Provide the [x, y] coordinate of the cell's center where the given text is located.  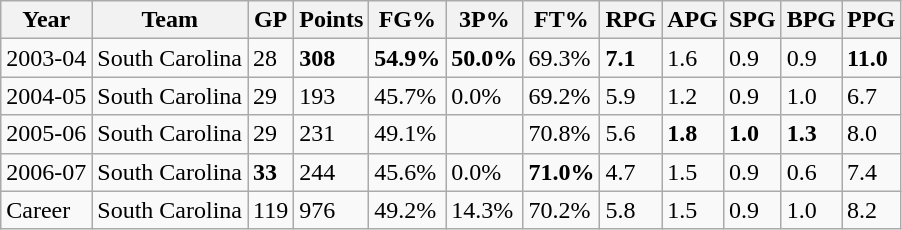
71.0% [562, 172]
Career [46, 210]
45.6% [408, 172]
5.9 [631, 96]
1.6 [693, 58]
Points [332, 20]
28 [271, 58]
14.3% [484, 210]
Team [170, 20]
1.3 [811, 134]
308 [332, 58]
6.7 [872, 96]
69.2% [562, 96]
8.0 [872, 134]
FT% [562, 20]
33 [271, 172]
7.4 [872, 172]
2005-06 [46, 134]
2006-07 [46, 172]
5.8 [631, 210]
8.2 [872, 210]
54.9% [408, 58]
0.6 [811, 172]
1.8 [693, 134]
1.2 [693, 96]
BPG [811, 20]
7.1 [631, 58]
GP [271, 20]
69.3% [562, 58]
PPG [872, 20]
3P% [484, 20]
976 [332, 210]
5.6 [631, 134]
49.1% [408, 134]
FG% [408, 20]
Year [46, 20]
231 [332, 134]
SPG [752, 20]
RPG [631, 20]
11.0 [872, 58]
4.7 [631, 172]
2003-04 [46, 58]
244 [332, 172]
50.0% [484, 58]
70.8% [562, 134]
70.2% [562, 210]
119 [271, 210]
2004-05 [46, 96]
45.7% [408, 96]
193 [332, 96]
APG [693, 20]
49.2% [408, 210]
